Output the [X, Y] coordinate of the center of the cell containing the given text.  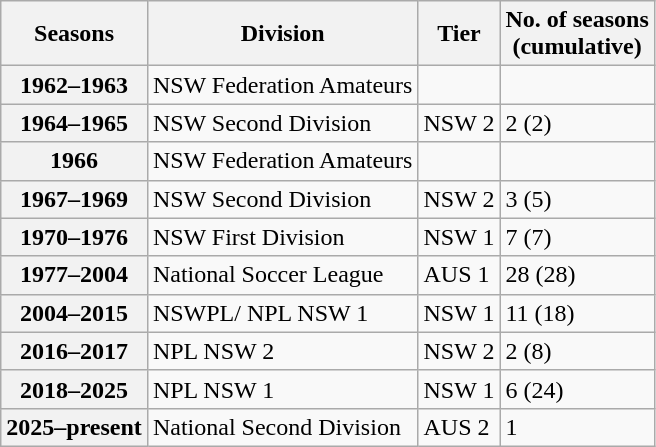
2004–2015 [74, 313]
AUS 1 [459, 275]
1967–1969 [74, 199]
11 (18) [577, 313]
6 (24) [577, 389]
No. of seasons (cumulative) [577, 34]
2 (2) [577, 123]
National Soccer League [282, 275]
2 (8) [577, 351]
Division [282, 34]
1966 [74, 161]
1977–2004 [74, 275]
3 (5) [577, 199]
1970–1976 [74, 237]
7 (7) [577, 237]
2018–2025 [74, 389]
1964–1965 [74, 123]
AUS 2 [459, 427]
1962–1963 [74, 85]
National Second Division [282, 427]
NSWPL/ NPL NSW 1 [282, 313]
NPL NSW 2 [282, 351]
1 [577, 427]
28 (28) [577, 275]
Tier [459, 34]
2025–present [74, 427]
Seasons [74, 34]
NSW First Division [282, 237]
2016–2017 [74, 351]
NPL NSW 1 [282, 389]
